Return (X, Y) of the center of cell containing provided text 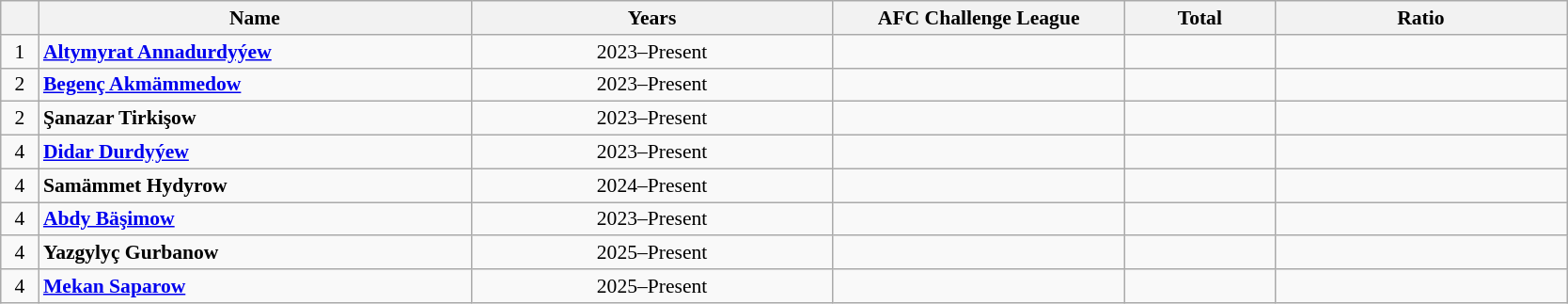
Şanazar Tirkişow (255, 119)
AFC Challenge League (979, 18)
Mekan Saparow (255, 286)
Years (652, 18)
Abdy Bäşimow (255, 219)
1 (20, 52)
2024–Present (652, 185)
Altymyrat Annadurdyýew (255, 52)
Begenç Akmämmedow (255, 85)
Yazgylyç Gurbanow (255, 253)
Name (255, 18)
Total (1200, 18)
Ratio (1420, 18)
Didar Durdyýew (255, 152)
Samämmet Hydyrow (255, 185)
